Capture the cell that displays the provided text and extract its [X, Y] central coordinate. 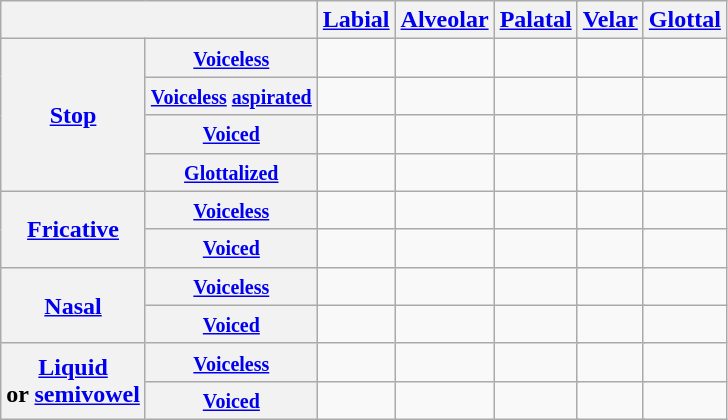
Fricative [74, 229]
Glottalized [231, 172]
Alveolar [444, 20]
Voiceless aspirated [231, 96]
Velar [610, 20]
Labial [356, 20]
Liquidor semivowel [74, 381]
Palatal [536, 20]
Stop [74, 115]
Glottal [684, 20]
Nasal [74, 305]
